For the text-containing cell, return its midpoint in (X, Y) coordinate format. 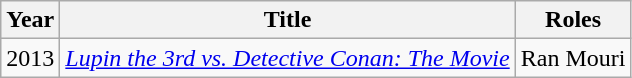
Year (30, 20)
Roles (573, 20)
Ran Mouri (573, 58)
Title (288, 20)
2013 (30, 58)
Lupin the 3rd vs. Detective Conan: The Movie (288, 58)
